Capture the cell that displays the provided text and extract its (X, Y) central coordinate. 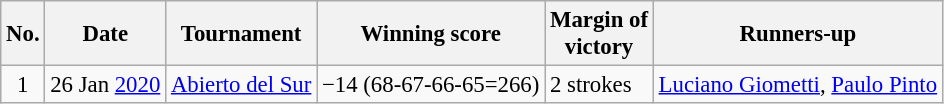
No. (23, 34)
−14 (68-67-66-65=266) (431, 85)
Tournament (242, 34)
Abierto del Sur (242, 85)
Margin ofvictory (600, 34)
Runners-up (798, 34)
1 (23, 85)
26 Jan 2020 (106, 85)
Date (106, 34)
Luciano Giometti, Paulo Pinto (798, 85)
Winning score (431, 34)
2 strokes (600, 85)
